Identify which cell holds the provided text, then report its [x, y] central coordinate. 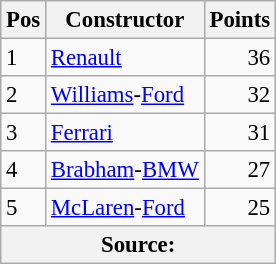
Williams-Ford [126, 95]
Source: [138, 245]
2 [24, 95]
32 [240, 95]
25 [240, 208]
Pos [24, 20]
5 [24, 208]
3 [24, 133]
McLaren-Ford [126, 208]
1 [24, 58]
31 [240, 133]
Ferrari [126, 133]
4 [24, 170]
36 [240, 58]
27 [240, 170]
Brabham-BMW [126, 170]
Constructor [126, 20]
Points [240, 20]
Renault [126, 58]
